Scan for the cell matching the given text and deliver its [x, y] coordinate at center. 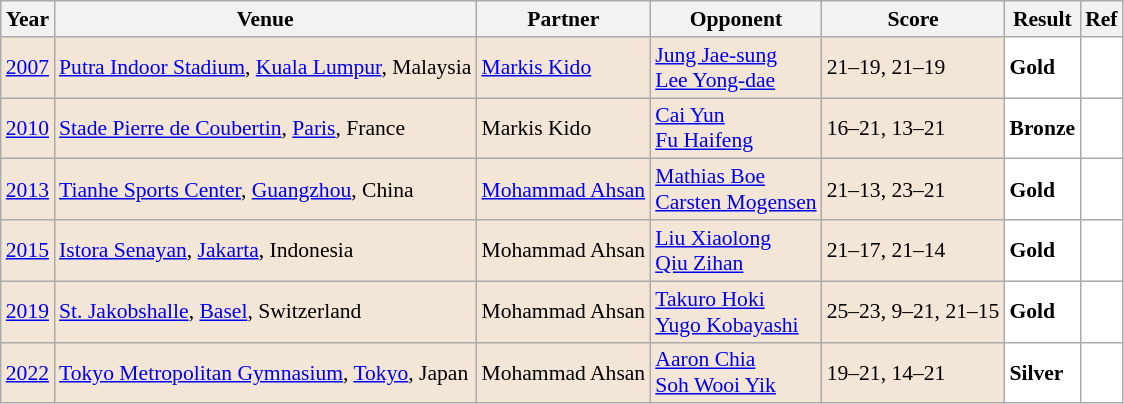
Opponent [736, 19]
Liu Xiaolong Qiu Zihan [736, 250]
Putra Indoor Stadium, Kuala Lumpur, Malaysia [265, 68]
2013 [28, 190]
Tianhe Sports Center, Guangzhou, China [265, 190]
Partner [563, 19]
25–23, 9–21, 21–15 [914, 312]
16–21, 13–21 [914, 128]
2022 [28, 372]
Takuro Hoki Yugo Kobayashi [736, 312]
Aaron Chia Soh Wooi Yik [736, 372]
Jung Jae-sung Lee Yong-dae [736, 68]
Score [914, 19]
Stade Pierre de Coubertin, Paris, France [265, 128]
2019 [28, 312]
2015 [28, 250]
21–17, 21–14 [914, 250]
2007 [28, 68]
21–13, 23–21 [914, 190]
2010 [28, 128]
Mathias Boe Carsten Mogensen [736, 190]
Istora Senayan, Jakarta, Indonesia [265, 250]
Tokyo Metropolitan Gymnasium, Tokyo, Japan [265, 372]
21–19, 21–19 [914, 68]
Venue [265, 19]
Silver [1042, 372]
Cai Yun Fu Haifeng [736, 128]
Result [1042, 19]
St. Jakobshalle, Basel, Switzerland [265, 312]
Bronze [1042, 128]
Year [28, 19]
Ref [1101, 19]
19–21, 14–21 [914, 372]
